Search for the cell housing the specified text and yield its [x, y] center coordinate. 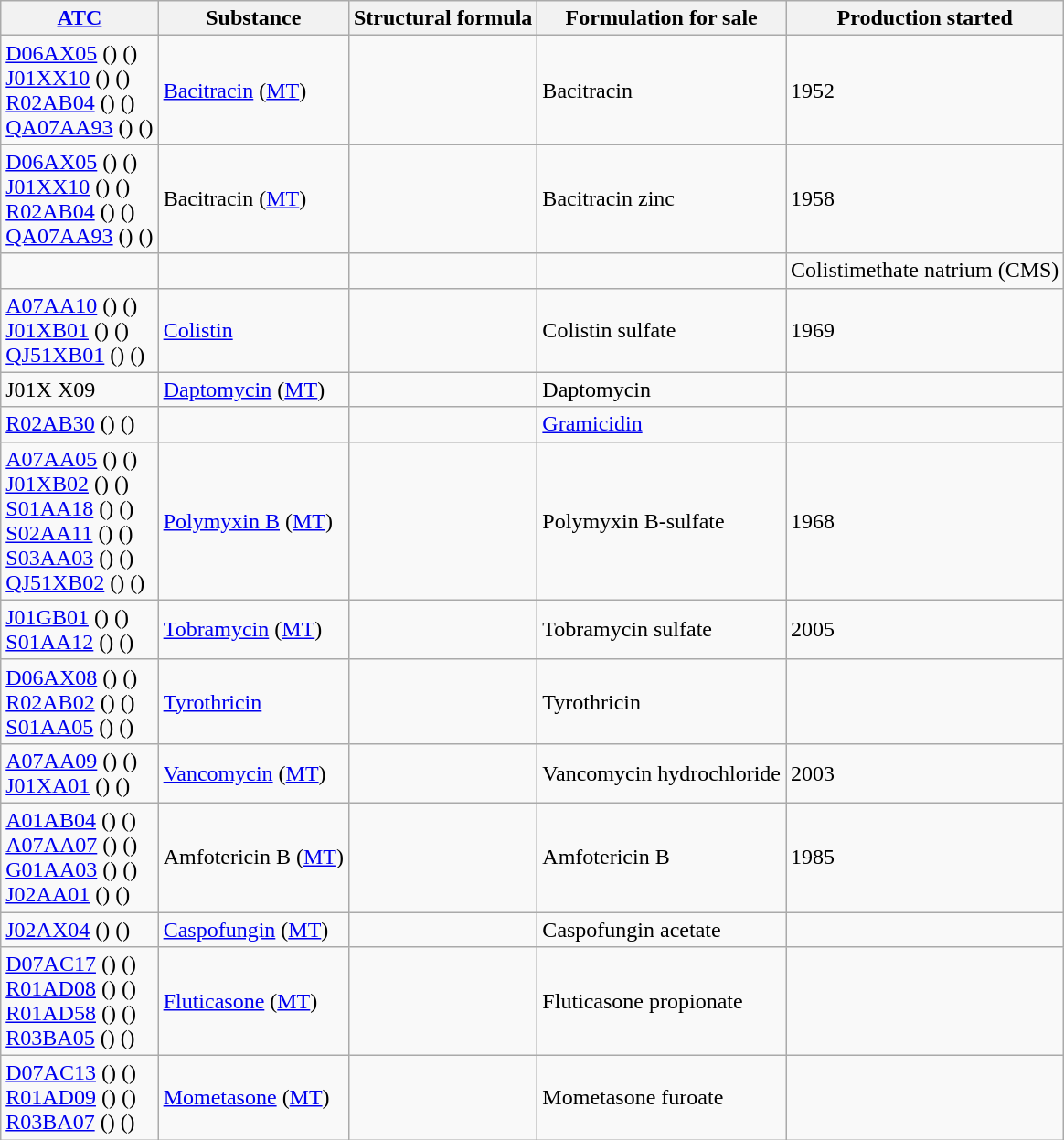
2003 [925, 773]
Colistin sulfate [662, 330]
Tobramycin sulfate [662, 629]
Structural formula [442, 18]
1985 [925, 858]
Fluticasone (MT) [253, 1002]
A01AB04 () ()A07AA07 () ()G01AA03 () ()J02AA01 () () [80, 858]
J01X X09 [80, 389]
D07AC17 () ()R01AD08 () ()R01AD58 () ()R03BA05 () () [80, 1002]
Colistin [253, 330]
Gramicidin [662, 424]
Bacitracin [662, 90]
D06AX08 () ()R02AB02 () ()S01AA05 () () [80, 701]
Polymyxin B-sulfate [662, 521]
Production started [925, 18]
2005 [925, 629]
Bacitracin zinc [662, 199]
Fluticasone propionate [662, 1002]
Formulation for sale [662, 18]
R02AB30 () () [80, 424]
Amfotericin B (MT) [253, 858]
Mometasone (MT) [253, 1098]
Tobramycin (MT) [253, 629]
Substance [253, 18]
1958 [925, 199]
J01GB01 () ()S01AA12 () () [80, 629]
A07AA09 () ()J01XA01 () () [80, 773]
Vancomycin hydrochloride [662, 773]
D07AC13 () ()R01AD09 () ()R03BA07 () () [80, 1098]
Caspofungin (MT) [253, 930]
Caspofungin acetate [662, 930]
Mometasone furoate [662, 1098]
1952 [925, 90]
Daptomycin (MT) [253, 389]
A07AA05 () ()J01XB02 () ()S01AA18 () ()S02AA11 () ()S03AA03 () ()QJ51XB02 () () [80, 521]
1968 [925, 521]
1969 [925, 330]
Daptomycin [662, 389]
Colistimethate natrium (CMS) [925, 271]
Amfotericin B [662, 858]
ATC [80, 18]
Vancomycin (MT) [253, 773]
A07AA10 () ()J01XB01 () ()QJ51XB01 () () [80, 330]
Polymyxin B (MT) [253, 521]
J02AX04 () () [80, 930]
